Provide the (X, Y) coordinate of the cell's center where the given text is located.  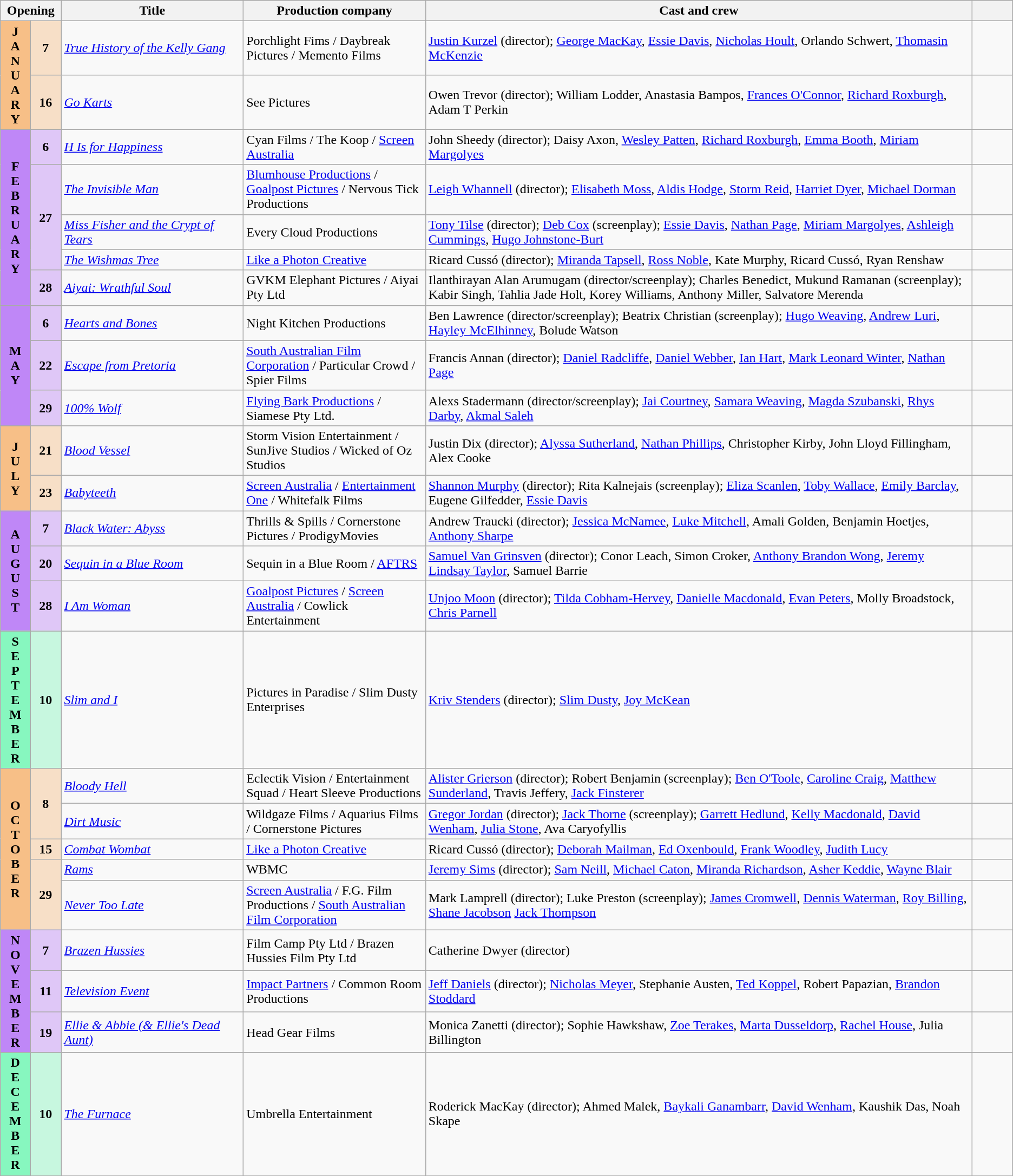
Justin Dix (director); Alyssa Sutherland, Nathan Phillips, Christopher Kirby, John Lloyd Fillingham, Alex Cooke (699, 450)
Production company (334, 11)
OCTOBER (15, 849)
Aiyai: Wrathful Soul (153, 288)
Thrills & Spills / Cornerstone Pictures / ProdigyMovies (334, 528)
Opening (31, 11)
Cyan Films / The Koop / Screen Australia (334, 147)
FEBRUARY (15, 218)
Screen Australia / F.G. Film Productions / South Australian Film Corporation (334, 905)
Alexs Stadermann (director/screenplay); Jai Courtney, Samara Weaving, Magda Szubanski, Rhys Darby, Akmal Saleh (699, 408)
Samuel Van Grinsven (director); Conor Leach, Simon Croker, Anthony Brandon Wong, Jeremy Lindsay Taylor, Samuel Barrie (699, 564)
DECEMBER (15, 1114)
Dirt Music (153, 822)
Brazen Hussies (153, 950)
Impact Partners / Common Room Productions (334, 991)
The Furnace (153, 1114)
100% Wolf (153, 408)
Alister Grierson (director); Robert Benjamin (screenplay); Ben O'Toole, Caroline Craig, Matthew Sunderland, Travis Jeffery, Jack Finsterer (699, 786)
Screen Australia / Entertainment One / Whitefalk Films (334, 492)
Ellie & Abbie (& Ellie's Dead Aunt) (153, 1032)
MAY (15, 365)
19 (45, 1032)
Blumhouse Productions / Goalpost Pictures / Nervous Tick Productions (334, 189)
Sequin in a Blue Room / AFTRS (334, 564)
Porchlight Fims / Daybreak Pictures / Memento Films (334, 48)
The Invisible Man (153, 189)
Blood Vessel (153, 450)
WBMC (334, 870)
Eclectik Vision / Entertainment Squad / Heart Sleeve Productions (334, 786)
The Wishmas Tree (153, 260)
Tony Tilse (director); Deb Cox (screenplay); Essie Davis, Nathan Page, Miriam Margolyes, Ashleigh Cummings, Hugo Johnstone-Burt (699, 232)
15 (45, 849)
23 (45, 492)
AUGUST (15, 571)
Ben Lawrence (director/screenplay); Beatrix Christian (screenplay); Hugo Weaving, Andrew Luri, Hayley McElhinney, Bolude Watson (699, 323)
NOVEMBER (15, 991)
Francis Annan (director); Daniel Radcliffe, Daniel Webber, Ian Hart, Mark Leonard Winter, Nathan Page (699, 365)
John Sheedy (director); Daisy Axon, Wesley Patten, Richard Roxburgh, Emma Booth, Miriam Margolyes (699, 147)
Andrew Traucki (director); Jessica McNamee, Luke Mitchell, Amali Golden, Benjamin Hoetjes, Anthony Sharpe (699, 528)
Goalpost Pictures / Screen Australia / Cowlick Entertainment (334, 606)
Cast and crew (699, 11)
16 (45, 102)
Head Gear Films (334, 1032)
Mark Lamprell (director); Luke Preston (screenplay); James Cromwell, Dennis Waterman, Roy Billing, Shane Jacobson Jack Thompson (699, 905)
Jeff Daniels (director); Nicholas Meyer, Stephanie Austen, Ted Koppel, Robert Papazian, Brandon Stoddard (699, 991)
Monica Zanetti (director); Sophie Hawkshaw, Zoe Terakes, Marta Dusseldorp, Rachel House, Julia Billington (699, 1032)
Hearts and Bones (153, 323)
SEPTEMBER (15, 700)
Ricard Cussó (director); Deborah Mailman, Ed Oxenbould, Frank Woodley, Judith Lucy (699, 849)
Go Karts (153, 102)
JULY (15, 468)
Title (153, 11)
Flying Bark Productions / Siamese Pty Ltd. (334, 408)
Escape from Pretoria (153, 365)
Gregor Jordan (director); Jack Thorne (screenplay); Garrett Hedlund, Kelly Macdonald, David Wenham, Julia Stone, Ava Caryofyllis (699, 822)
Television Event (153, 991)
True History of the Kelly Gang (153, 48)
Sequin in a Blue Room (153, 564)
JANUARY (15, 75)
Jeremy Sims (director); Sam Neill, Michael Caton, Miranda Richardson, Asher Keddie, Wayne Blair (699, 870)
Wildgaze Films / Aquarius Films / Cornerstone Pictures (334, 822)
11 (45, 991)
Leigh Whannell (director); Elisabeth Moss, Aldis Hodge, Storm Reid, Harriet Dyer, Michael Dorman (699, 189)
H Is for Happiness (153, 147)
21 (45, 450)
Babyteeth (153, 492)
Ricard Cussó (director); Miranda Tapsell, Ross Noble, Kate Murphy, Ricard Cussó, Ryan Renshaw (699, 260)
Catherine Dwyer (director) (699, 950)
Kriv Stenders (director); Slim Dusty, Joy McKean (699, 700)
I Am Woman (153, 606)
Black Water: Abyss (153, 528)
Bloody Hell (153, 786)
Miss Fisher and the Crypt of Tears (153, 232)
Every Cloud Productions (334, 232)
22 (45, 365)
South Australian Film Corporation / Particular Crowd / Spier Films (334, 365)
GVKM Elephant Pictures / Aiyai Pty Ltd (334, 288)
Owen Trevor (director); William Lodder, Anastasia Bampos, Frances O'Connor, Richard Roxburgh, Adam T Perkin (699, 102)
Umbrella Entertainment (334, 1114)
Never Too Late (153, 905)
Combat Wombat (153, 849)
Film Camp Pty Ltd / Brazen Hussies Film Pty Ltd (334, 950)
Roderick MacKay (director); Ahmed Malek, Baykali Ganambarr, David Wenham, Kaushik Das, Noah Skape (699, 1114)
Rams (153, 870)
27 (45, 218)
See Pictures (334, 102)
Unjoo Moon (director); Tilda Cobham-Hervey, Danielle Macdonald, Evan Peters, Molly Broadstock, Chris Parnell (699, 606)
Pictures in Paradise / Slim Dusty Enterprises (334, 700)
8 (45, 804)
Storm Vision Entertainment / SunJive Studios / Wicked of Oz Studios (334, 450)
Night Kitchen Productions (334, 323)
Slim and I (153, 700)
Justin Kurzel (director); George MacKay, Essie Davis, Nicholas Hoult, Orlando Schwert, Thomasin McKenzie (699, 48)
20 (45, 564)
Shannon Murphy (director); Rita Kalnejais (screenplay); Eliza Scanlen, Toby Wallace, Emily Barclay, Eugene Gilfedder, Essie Davis (699, 492)
